Scan for the cell matching the given text and deliver its [X, Y] coordinate at center. 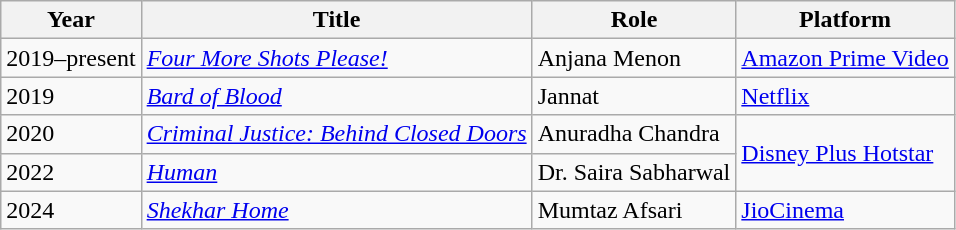
Bard of Blood [336, 96]
Disney Plus Hotstar [845, 153]
Platform [845, 20]
Jannat [634, 96]
Anuradha Chandra [634, 134]
2019–present [71, 58]
Four More Shots Please! [336, 58]
Dr. Saira Sabharwal [634, 172]
Title [336, 20]
Criminal Justice: Behind Closed Doors [336, 134]
Human [336, 172]
Anjana Menon [634, 58]
Mumtaz Afsari [634, 210]
2020 [71, 134]
2024 [71, 210]
Amazon Prime Video [845, 58]
JioCinema [845, 210]
Role [634, 20]
Netflix [845, 96]
2022 [71, 172]
Year [71, 20]
2019 [71, 96]
Shekhar Home [336, 210]
